Provide the [X, Y] coordinate of the cell's center where the given text is located.  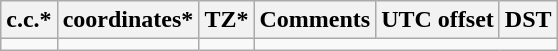
TZ* [226, 20]
Comments [315, 20]
c.c.* [29, 20]
coordinates* [128, 20]
UTC offset [438, 20]
DST [528, 20]
